Search for the cell housing the specified text and yield its [X, Y] center coordinate. 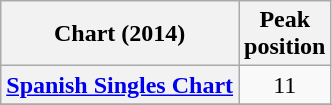
Peakposition [285, 34]
11 [285, 85]
Chart (2014) [120, 34]
Spanish Singles Chart [120, 85]
